For the text-containing cell, return its midpoint in (x, y) coordinate format. 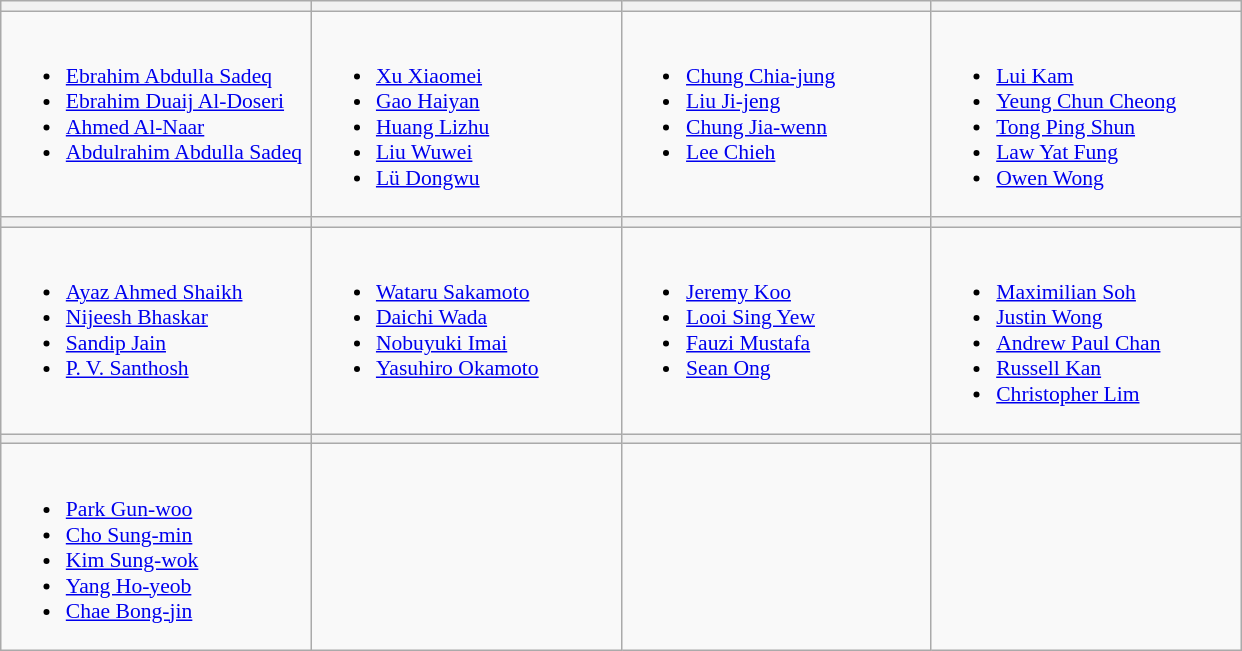
Chung Chia-jungLiu Ji-jengChung Jia-wennLee Chieh (776, 114)
Lui KamYeung Chun CheongTong Ping ShunLaw Yat FungOwen Wong (1086, 114)
Ayaz Ahmed ShaikhNijeesh BhaskarSandip JainP. V. Santhosh (156, 331)
Jeremy KooLooi Sing YewFauzi MustafaSean Ong (776, 331)
Maximilian SohJustin WongAndrew Paul ChanRussell KanChristopher Lim (1086, 331)
Ebrahim Abdulla SadeqEbrahim Duaij Al-DoseriAhmed Al-NaarAbdulrahim Abdulla Sadeq (156, 114)
Wataru SakamotoDaichi WadaNobuyuki ImaiYasuhiro Okamoto (466, 331)
Park Gun-wooCho Sung-minKim Sung-wokYang Ho-yeobChae Bong-jin (156, 547)
Xu XiaomeiGao HaiyanHuang LizhuLiu WuweiLü Dongwu (466, 114)
